For the text-containing cell, return its midpoint in [X, Y] coordinate format. 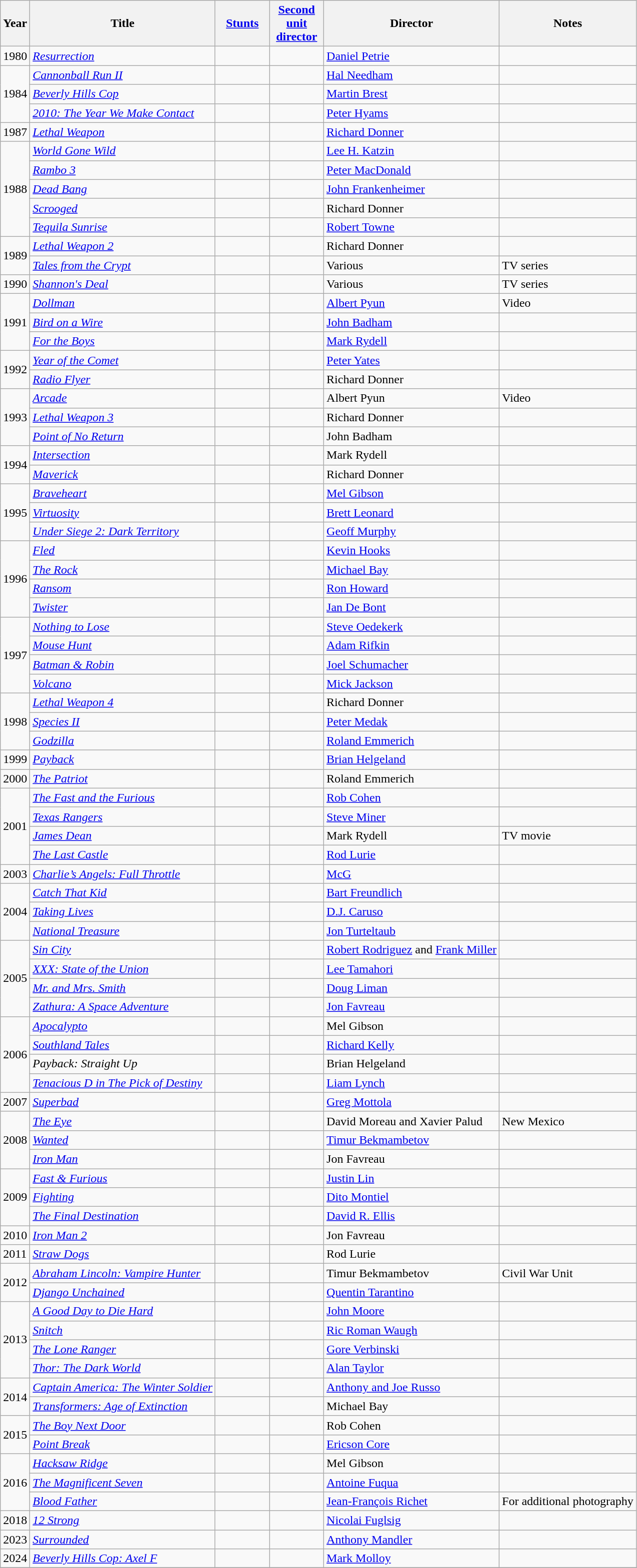
2023 [15, 1540]
Rambo 3 [123, 170]
1999 [15, 760]
2000 [15, 779]
2013 [15, 1340]
Lethal Weapon 4 [123, 703]
Mr. and Mrs. Smith [123, 988]
Snitch [123, 1330]
2015 [15, 1435]
1996 [15, 579]
Anthony Mandler [412, 1540]
2024 [15, 1559]
For additional photography [568, 1502]
Martin Brest [412, 94]
2003 [15, 874]
Maverick [123, 474]
For the Boys [123, 341]
Iron Man [123, 1159]
Scrooged [123, 208]
New Mexico [568, 1121]
1989 [15, 255]
Catch That Kid [123, 893]
Sin City [123, 950]
World Gone Wild [123, 151]
2018 [15, 1521]
Jan De Bont [412, 608]
Blood Father [123, 1502]
Greg Mottola [412, 1102]
Mick Jackson [412, 684]
Tequila Sunrise [123, 227]
Fled [123, 550]
Payback: Straight Up [123, 1064]
1990 [15, 284]
1993 [15, 417]
National Treasure [123, 931]
2009 [15, 1197]
1988 [15, 189]
Robert Towne [412, 227]
The Patriot [123, 779]
Resurrection [123, 56]
Virtuosity [123, 512]
Dead Bang [123, 189]
Daniel Petrie [412, 56]
Species II [123, 722]
Thor: The Dark World [123, 1368]
Mouse Hunt [123, 646]
Lethal Weapon 3 [123, 417]
Adam Rifkin [412, 646]
2010 [15, 1235]
The Boy Next Door [123, 1425]
2004 [15, 912]
Richard Kelly [412, 1045]
Beverly Hills Cop [123, 94]
Superbad [123, 1102]
Justin Lin [412, 1178]
Dollman [123, 303]
1987 [15, 132]
Second unit director [297, 23]
Wanted [123, 1140]
Year of the Comet [123, 360]
The Eye [123, 1121]
2001 [15, 826]
Fighting [123, 1197]
1980 [15, 56]
Arcade [123, 398]
2011 [15, 1254]
Jean-François Richet [412, 1502]
Fast & Furious [123, 1178]
Hacksaw Ridge [123, 1463]
Peter Hyams [412, 113]
Dito Montiel [412, 1197]
Jon Turteltaub [412, 931]
Alan Taylor [412, 1368]
Brett Leonard [412, 512]
Zathura: A Space Adventure [123, 1007]
McG [412, 874]
Ransom [123, 589]
Captain America: The Winter Soldier [123, 1387]
2008 [15, 1140]
Year [15, 23]
Cannonball Run II [123, 75]
A Good Day to Die Hard [123, 1311]
1984 [15, 94]
XXX: State of the Union [123, 969]
1991 [15, 322]
Django Unchained [123, 1292]
1994 [15, 465]
Steve Oedekerk [412, 627]
Nothing to Lose [123, 627]
Abraham Lincoln: Vampire Hunter [123, 1273]
The Fast and the Furious [123, 797]
2010: The Year We Make Contact [123, 113]
Twister [123, 608]
Surrounded [123, 1540]
Nicolai Fuglsig [412, 1521]
Point of No Return [123, 436]
Point Break [123, 1444]
12 Strong [123, 1521]
Joel Schumacher [412, 665]
Peter Medak [412, 722]
Notes [568, 23]
2006 [15, 1054]
Mark Molloy [412, 1559]
Peter Yates [412, 360]
Antoine Fuqua [412, 1483]
Peter MacDonald [412, 170]
Batman & Robin [123, 665]
Tenacious D in The Pick of Destiny [123, 1083]
2012 [15, 1283]
Director [412, 23]
Shannon's Deal [123, 284]
Under Siege 2: Dark Territory [123, 531]
1997 [15, 655]
1995 [15, 512]
Liam Lynch [412, 1083]
Lethal Weapon [123, 132]
Braveheart [123, 493]
The Last Castle [123, 854]
Texas Rangers [123, 816]
Gore Verbinski [412, 1349]
Doug Liman [412, 988]
Hal Needham [412, 75]
The Magnificent Seven [123, 1483]
Southland Tales [123, 1045]
The Rock [123, 569]
2005 [15, 978]
Lee H. Katzin [412, 151]
Civil War Unit [568, 1273]
Lethal Weapon 2 [123, 246]
Stunts [242, 23]
Bird on a Wire [123, 322]
2007 [15, 1102]
The Lone Ranger [123, 1349]
Godzilla [123, 741]
Charlie’s Angels: Full Throttle [123, 874]
1992 [15, 370]
Quentin Tarantino [412, 1292]
Title [123, 23]
Ron Howard [412, 589]
Volcano [123, 684]
Intersection [123, 455]
TV movie [568, 835]
John Moore [412, 1311]
Tales from the Crypt [123, 265]
Apocalypto [123, 1026]
The Final Destination [123, 1216]
Geoff Murphy [412, 531]
Payback [123, 760]
1998 [15, 722]
D.J. Caruso [412, 912]
Bart Freundlich [412, 893]
David Moreau and Xavier Palud [412, 1121]
Transformers: Age of Extinction [123, 1406]
James Dean [123, 835]
Straw Dogs [123, 1254]
2014 [15, 1397]
Steve Miner [412, 816]
2016 [15, 1482]
Iron Man 2 [123, 1235]
Lee Tamahori [412, 969]
David R. Ellis [412, 1216]
Ericson Core [412, 1444]
Kevin Hooks [412, 550]
Robert Rodriguez and Frank Miller [412, 950]
Anthony and Joe Russo [412, 1387]
Taking Lives [123, 912]
John Frankenheimer [412, 189]
Radio Flyer [123, 379]
Beverly Hills Cop: Axel F [123, 1559]
Ric Roman Waugh [412, 1330]
